For the text-containing cell, return its midpoint in [X, Y] coordinate format. 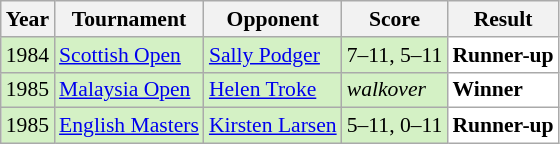
Helen Troke [273, 90]
1984 [28, 55]
walkover [395, 90]
Kirsten Larsen [273, 126]
Sally Podger [273, 55]
Malaysia Open [129, 90]
Result [502, 19]
Year [28, 19]
English Masters [129, 126]
5–11, 0–11 [395, 126]
Tournament [129, 19]
Score [395, 19]
Scottish Open [129, 55]
Opponent [273, 19]
Winner [502, 90]
7–11, 5–11 [395, 55]
